Capture the cell that displays the provided text and extract its (x, y) central coordinate. 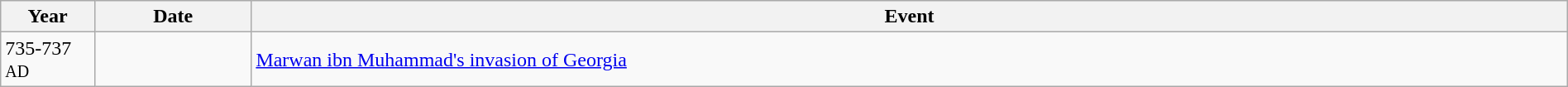
Marwan ibn Muhammad's invasion of Georgia (910, 60)
Event (910, 17)
735-737 AD (48, 60)
Year (48, 17)
Date (172, 17)
